Capture the cell that displays the provided text and extract its (x, y) central coordinate. 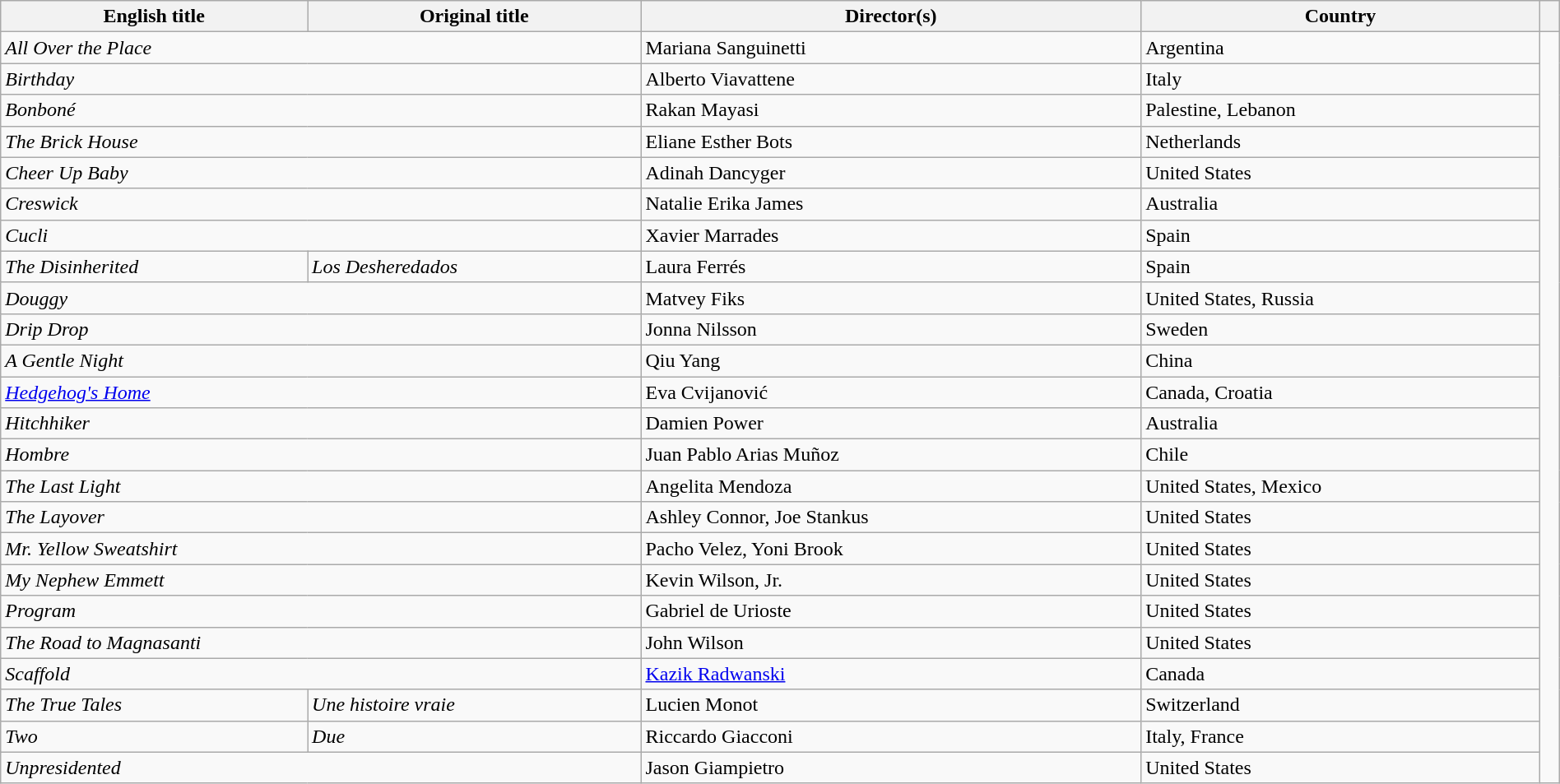
Italy (1341, 79)
Rakan Mayasi (891, 110)
Jason Giampietro (891, 768)
Kevin Wilson, Jr. (891, 580)
Alberto Viavattene (891, 79)
Cheer Up Baby (321, 173)
The True Tales (155, 705)
The Disinherited (155, 267)
Gabriel de Urioste (891, 611)
Riccardo Giacconi (891, 736)
Due (474, 736)
Netherlands (1341, 141)
Chile (1341, 455)
Program (321, 611)
The Brick House (321, 141)
Original title (474, 16)
Juan Pablo Arias Muñoz (891, 455)
My Nephew Emmett (321, 580)
Cucli (321, 235)
A Gentle Night (321, 360)
Laura Ferrés (891, 267)
Bonboné (321, 110)
Jonna Nilsson (891, 329)
Country (1341, 16)
Hombre (321, 455)
Argentina (1341, 48)
Natalie Erika James (891, 204)
Lucien Monot (891, 705)
Hitchhiker (321, 424)
Two (155, 736)
Creswick (321, 204)
All Over the Place (321, 48)
Los Desheredados (474, 267)
Kazik Radwanski (891, 674)
Palestine, Lebanon (1341, 110)
Angelita Mendoza (891, 486)
Birthday (321, 79)
Qiu Yang (891, 360)
The Last Light (321, 486)
Mariana Sanguinetti (891, 48)
Unpresidented (321, 768)
John Wilson (891, 643)
Canada, Croatia (1341, 392)
Canada (1341, 674)
Pacho Velez, Yoni Brook (891, 549)
Sweden (1341, 329)
Douggy (321, 298)
United States, Russia (1341, 298)
Drip Drop (321, 329)
Xavier Marrades (891, 235)
Adinah Dancyger (891, 173)
English title (155, 16)
Scaffold (321, 674)
United States, Mexico (1341, 486)
Ashley Connor, Joe Stankus (891, 517)
Hedgehog's Home (321, 392)
The Layover (321, 517)
China (1341, 360)
Une histoire vraie (474, 705)
Eliane Esther Bots (891, 141)
Matvey Fiks (891, 298)
Italy, France (1341, 736)
Mr. Yellow Sweatshirt (321, 549)
Director(s) (891, 16)
The Road to Magnasanti (321, 643)
Damien Power (891, 424)
Eva Cvijanović (891, 392)
Switzerland (1341, 705)
